Locate the cell with the specified text and output its [X, Y] center coordinate. 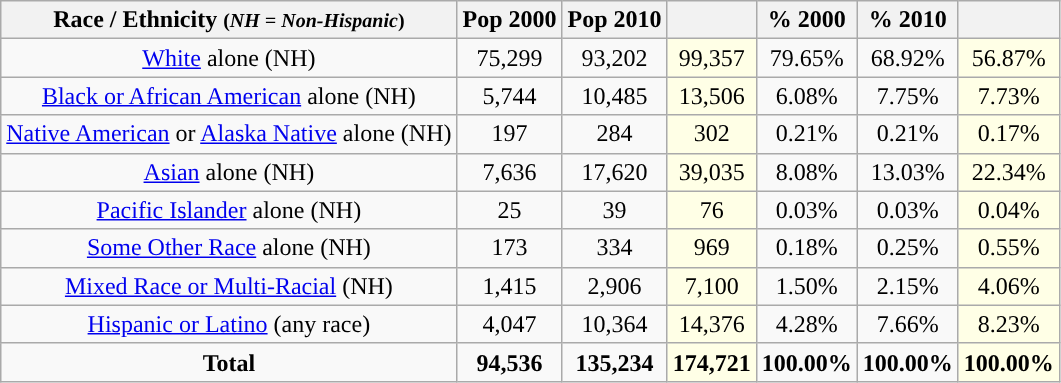
1,415 [510, 286]
5,744 [510, 96]
14,376 [712, 324]
% 2000 [806, 20]
Race / Ethnicity (NH = Non-Hispanic) [229, 20]
56.87% [1008, 58]
8.08% [806, 172]
1.50% [806, 286]
4,047 [510, 324]
174,721 [712, 362]
0.55% [1008, 248]
99,357 [712, 58]
2,906 [614, 286]
284 [614, 134]
302 [712, 134]
Pop 2000 [510, 20]
7,100 [712, 286]
135,234 [614, 362]
Hispanic or Latino (any race) [229, 324]
7.66% [908, 324]
13.03% [908, 172]
10,485 [614, 96]
Black or African American alone (NH) [229, 96]
Native American or Alaska Native alone (NH) [229, 134]
Total [229, 362]
76 [712, 210]
% 2010 [908, 20]
22.34% [1008, 172]
969 [712, 248]
94,536 [510, 362]
173 [510, 248]
10,364 [614, 324]
7.75% [908, 96]
39,035 [712, 172]
Pacific Islander alone (NH) [229, 210]
7.73% [1008, 96]
93,202 [614, 58]
Asian alone (NH) [229, 172]
Mixed Race or Multi-Racial (NH) [229, 286]
4.06% [1008, 286]
17,620 [614, 172]
75,299 [510, 58]
Some Other Race alone (NH) [229, 248]
2.15% [908, 286]
68.92% [908, 58]
0.18% [806, 248]
0.04% [1008, 210]
White alone (NH) [229, 58]
39 [614, 210]
Pop 2010 [614, 20]
4.28% [806, 324]
334 [614, 248]
6.08% [806, 96]
8.23% [1008, 324]
197 [510, 134]
79.65% [806, 58]
7,636 [510, 172]
25 [510, 210]
0.17% [1008, 134]
0.25% [908, 248]
13,506 [712, 96]
